Return the [x, y] coordinate for the center point of the cell that contains the specified text.  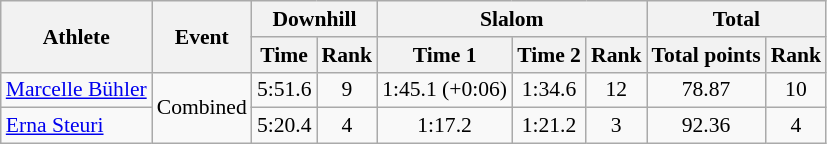
10 [796, 90]
Event [202, 36]
Slalom [512, 19]
5:51.6 [284, 90]
Marcelle Bühler [76, 90]
12 [616, 90]
1:21.2 [549, 126]
Erna Steuri [76, 126]
Time 1 [444, 55]
Downhill [314, 19]
1:34.6 [549, 90]
1:45.1 (+0:06) [444, 90]
Total [737, 19]
Total points [706, 55]
9 [348, 90]
1:17.2 [444, 126]
Time 2 [549, 55]
Combined [202, 108]
Time [284, 55]
Athlete [76, 36]
5:20.4 [284, 126]
78.87 [706, 90]
3 [616, 126]
92.36 [706, 126]
